For the text-containing cell, return its midpoint in [X, Y] coordinate format. 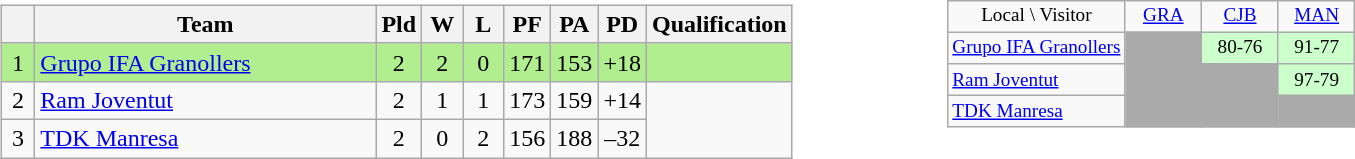
Team [206, 24]
PD [622, 24]
159 [574, 100]
L [484, 24]
153 [574, 62]
+18 [622, 62]
188 [574, 138]
173 [528, 100]
156 [528, 138]
Qualification [719, 24]
–32 [622, 138]
PF [528, 24]
Pld [399, 24]
MAN [1316, 16]
91-77 [1316, 48]
3 [18, 138]
80-76 [1240, 48]
PA [574, 24]
171 [528, 62]
CJB [1240, 16]
+14 [622, 100]
GRA [1164, 16]
Local \ Visitor [1036, 16]
97-79 [1316, 80]
W [442, 24]
